Pinpoint the cell where the given text exists, returning its (X, Y) midpoint coordinate. 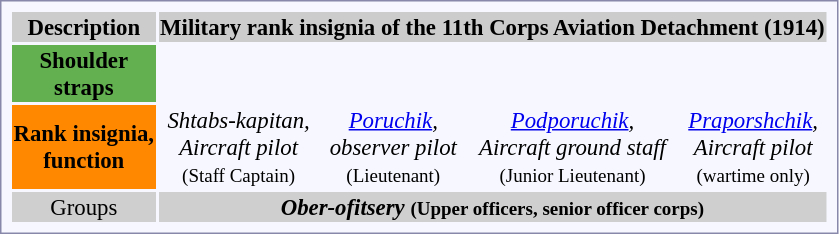
Shoulderstraps (84, 74)
Ober-ofitsery (Upper officers, senior officer corps) (493, 207)
Groups (84, 207)
Military rank insignia of the 11th Corps Aviation Detachment (1914) (493, 27)
Shtabs-kapitan,Aircraft pilot(Staff Captain) (239, 147)
Poruchik,observer pilot(Lieutenant) (394, 147)
Praporshchik,Aircraft pilot(wartime only) (753, 147)
Description (84, 27)
Podporuchik,Aircraft ground staff(Junior Lieutenant) (572, 147)
Rank insignia,function (84, 147)
